Scan for the cell matching the given text and deliver its [X, Y] coordinate at center. 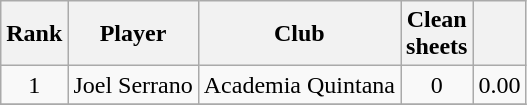
Academia Quintana [299, 85]
0.00 [500, 85]
Joel Serrano [133, 85]
0 [437, 85]
1 [34, 85]
Cleansheets [437, 34]
Player [133, 34]
Club [299, 34]
Rank [34, 34]
